Return [x, y] of the center of cell containing provided text 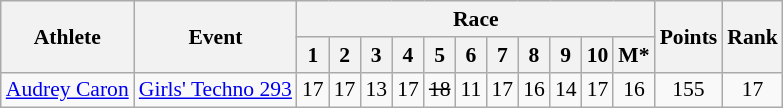
Points [689, 36]
5 [440, 55]
M* [634, 55]
8 [534, 55]
6 [472, 55]
11 [472, 90]
13 [376, 90]
18 [440, 90]
Event [216, 36]
3 [376, 55]
Race [476, 19]
10 [598, 55]
1 [313, 55]
155 [689, 90]
14 [566, 90]
Athlete [68, 36]
Rank [752, 36]
Audrey Caron [68, 90]
7 [502, 55]
4 [408, 55]
Girls' Techno 293 [216, 90]
2 [345, 55]
9 [566, 55]
